Find where the given text appears and provide that cell's center as (X, Y) coordinate. 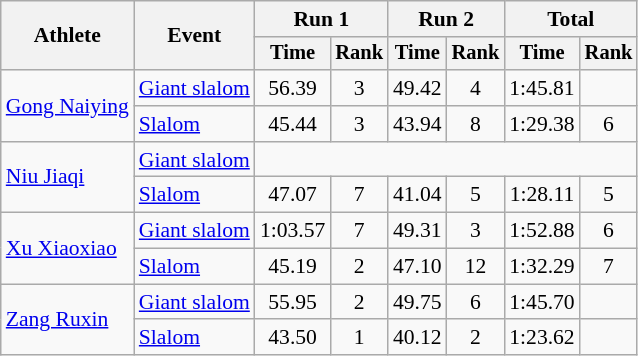
Xu Xiaoxiao (68, 248)
55.95 (292, 302)
1:23.62 (542, 338)
Niu Jiaqi (68, 178)
41.04 (418, 195)
49.42 (418, 88)
1:52.88 (542, 231)
12 (476, 267)
Run 2 (446, 19)
Total (570, 19)
47.07 (292, 195)
45.19 (292, 267)
4 (476, 88)
Run 1 (322, 19)
8 (476, 124)
45.44 (292, 124)
1:29.38 (542, 124)
43.50 (292, 338)
40.12 (418, 338)
Event (194, 36)
1 (359, 338)
Zang Ruxin (68, 320)
1:03.57 (292, 231)
49.75 (418, 302)
56.39 (292, 88)
43.94 (418, 124)
49.31 (418, 231)
47.10 (418, 267)
Gong Naiying (68, 106)
Athlete (68, 36)
1:32.29 (542, 267)
1:45.70 (542, 302)
1:28.11 (542, 195)
1:45.81 (542, 88)
